Locate the cell with the specified text and output its [x, y] center coordinate. 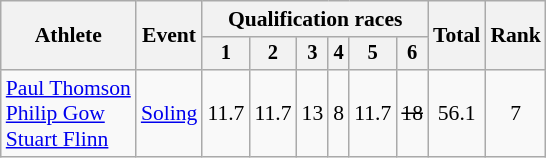
1 [226, 54]
56.1 [456, 114]
2 [272, 54]
7 [516, 114]
3 [313, 54]
Paul ThomsonPhilip GowStuart Flinn [68, 114]
8 [338, 114]
4 [338, 54]
Event [170, 36]
Qualification races [315, 19]
5 [372, 54]
Rank [516, 36]
13 [313, 114]
18 [412, 114]
Total [456, 36]
Soling [170, 114]
6 [412, 54]
Athlete [68, 36]
